Return [X, Y] of the center of cell containing provided text 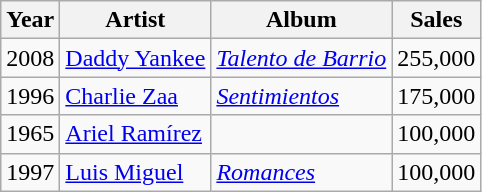
Artist [136, 20]
1965 [30, 134]
Year [30, 20]
255,000 [436, 58]
Luis Miguel [136, 172]
Talento de Barrio [302, 58]
Album [302, 20]
Sales [436, 20]
Daddy Yankee [136, 58]
Charlie Zaa [136, 96]
1996 [30, 96]
1997 [30, 172]
Sentimientos [302, 96]
Romances [302, 172]
175,000 [436, 96]
2008 [30, 58]
Ariel Ramírez [136, 134]
